Output the [x, y] coordinate of the center of the cell containing the given text.  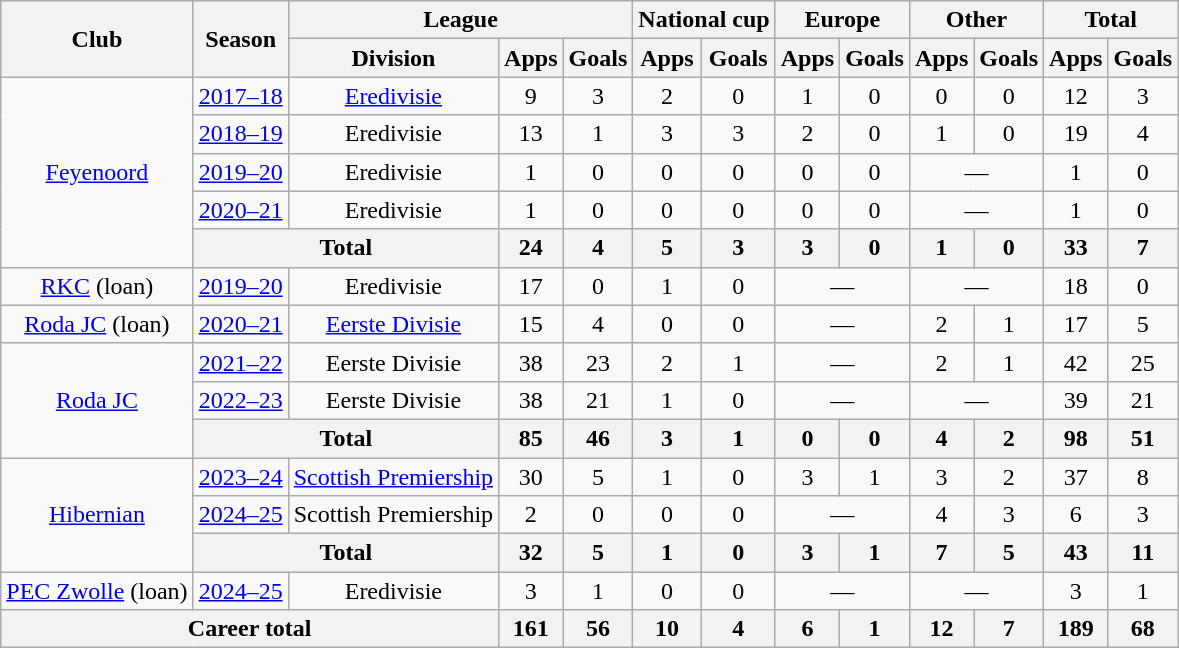
42 [1076, 362]
Club [97, 39]
46 [598, 438]
Roda JC [97, 400]
National cup [704, 20]
32 [531, 553]
51 [1143, 438]
23 [598, 362]
98 [1076, 438]
11 [1143, 553]
Hibernian [97, 515]
56 [598, 629]
15 [531, 324]
Division [393, 58]
9 [531, 96]
2017–18 [240, 96]
189 [1076, 629]
25 [1143, 362]
13 [531, 134]
18 [1076, 286]
161 [531, 629]
68 [1143, 629]
PEC Zwolle (loan) [97, 591]
19 [1076, 134]
Career total [250, 629]
10 [667, 629]
30 [531, 477]
RKC (loan) [97, 286]
39 [1076, 400]
Europe [842, 20]
8 [1143, 477]
Roda JC (loan) [97, 324]
Season [240, 39]
85 [531, 438]
Feyenoord [97, 172]
43 [1076, 553]
Other [976, 20]
24 [531, 248]
League [460, 20]
33 [1076, 248]
2023–24 [240, 477]
2018–19 [240, 134]
2022–23 [240, 400]
2021–22 [240, 362]
37 [1076, 477]
